Scan for the cell matching the given text and deliver its (x, y) coordinate at center. 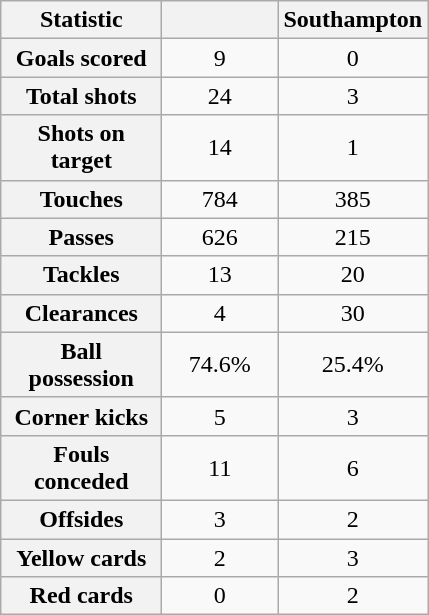
Total shots (82, 96)
385 (353, 199)
4 (220, 313)
Goals scored (82, 58)
784 (220, 199)
74.6% (220, 364)
Offsides (82, 519)
Ball possession (82, 364)
Corner kicks (82, 416)
6 (353, 468)
Yellow cards (82, 557)
5 (220, 416)
30 (353, 313)
24 (220, 96)
Touches (82, 199)
Passes (82, 237)
Clearances (82, 313)
11 (220, 468)
9 (220, 58)
Southampton (353, 20)
626 (220, 237)
Statistic (82, 20)
215 (353, 237)
13 (220, 275)
20 (353, 275)
1 (353, 148)
Fouls conceded (82, 468)
14 (220, 148)
25.4% (353, 364)
Tackles (82, 275)
Shots on target (82, 148)
Red cards (82, 596)
